Locate the cell with the specified text and output its [x, y] center coordinate. 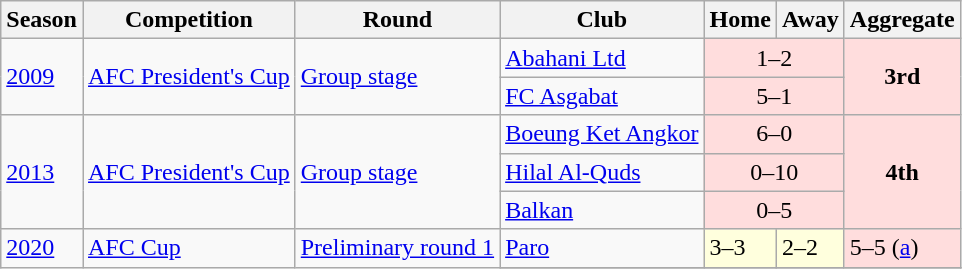
3rd [902, 77]
Home [740, 20]
Competition [188, 20]
0–10 [774, 172]
2013 [42, 172]
2020 [42, 248]
1–2 [774, 58]
5–1 [774, 96]
AFC Cup [188, 248]
3–3 [740, 248]
0–5 [774, 210]
FC Asgabat [602, 96]
5–5 (a) [902, 248]
Boeung Ket Angkor [602, 134]
Hilal Al-Quds [602, 172]
Aggregate [902, 20]
4th [902, 172]
6–0 [774, 134]
Balkan [602, 210]
Preliminary round 1 [397, 248]
Club [602, 20]
Abahani Ltd [602, 58]
Round [397, 20]
2009 [42, 77]
2–2 [810, 248]
Paro [602, 248]
Season [42, 20]
Away [810, 20]
